Return [X, Y] of the center of cell containing provided text 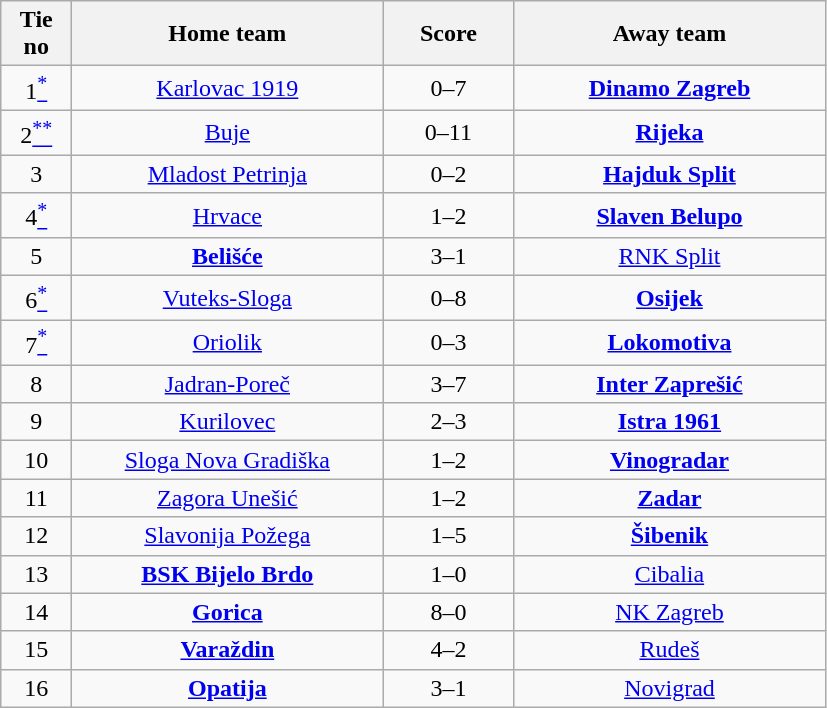
11 [36, 498]
Inter Zaprešić [670, 384]
13 [36, 574]
BSK Bijelo Brdo [228, 574]
Gorica [228, 612]
Sloga Nova Gradiška [228, 460]
Buje [228, 132]
5 [36, 257]
Oriolik [228, 342]
15 [36, 650]
0–3 [448, 342]
8 [36, 384]
16 [36, 688]
Away team [670, 34]
Hajduk Split [670, 174]
Istra 1961 [670, 422]
Tie no [36, 34]
Mladost Petrinja [228, 174]
3–7 [448, 384]
RNK Split [670, 257]
0–11 [448, 132]
1* [36, 88]
Karlovac 1919 [228, 88]
14 [36, 612]
Osijek [670, 298]
Novigrad [670, 688]
Vinogradar [670, 460]
Zadar [670, 498]
2** [36, 132]
Kurilovec [228, 422]
Slaven Belupo [670, 216]
Vuteks-Sloga [228, 298]
Slavonija Požega [228, 536]
Cibalia [670, 574]
Varaždin [228, 650]
Home team [228, 34]
7* [36, 342]
4–2 [448, 650]
9 [36, 422]
8–0 [448, 612]
Lokomotiva [670, 342]
Zagora Unešić [228, 498]
NK Zagreb [670, 612]
10 [36, 460]
3 [36, 174]
12 [36, 536]
Šibenik [670, 536]
Score [448, 34]
Hrvace [228, 216]
1–0 [448, 574]
Dinamo Zagreb [670, 88]
0–8 [448, 298]
Rijeka [670, 132]
Belišće [228, 257]
4* [36, 216]
1–5 [448, 536]
2–3 [448, 422]
0–2 [448, 174]
Opatija [228, 688]
Rudeš [670, 650]
Jadran-Poreč [228, 384]
0–7 [448, 88]
6* [36, 298]
